Determine the [x, y] coordinate at the center of the cell enclosing the given text.  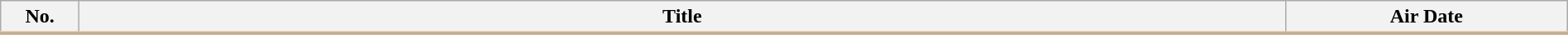
Air Date [1426, 17]
No. [40, 17]
Title [681, 17]
